Identify which cell holds the provided text, then report its [X, Y] central coordinate. 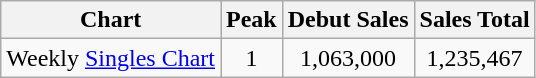
Peak [252, 20]
Debut Sales [348, 20]
1,063,000 [348, 58]
Sales Total [474, 20]
Weekly Singles Chart [111, 58]
Chart [111, 20]
1,235,467 [474, 58]
1 [252, 58]
